Locate the cell with the specified text and output its (x, y) center coordinate. 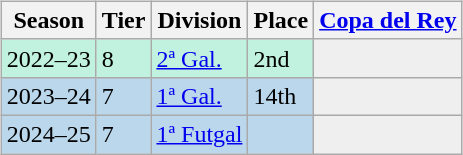
14th (281, 96)
1ª Gal. (200, 96)
2ª Gal. (200, 58)
2023–24 (48, 96)
Copa del Rey (388, 20)
2024–25 (48, 134)
Season (48, 20)
Tier (124, 20)
1ª Futgal (200, 134)
Place (281, 20)
2022–23 (48, 58)
2nd (281, 58)
Division (200, 20)
8 (124, 58)
